Pinpoint the cell where the given text exists, returning its (X, Y) midpoint coordinate. 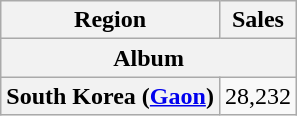
South Korea (Gaon) (110, 96)
Region (110, 20)
Sales (258, 20)
Album (149, 58)
28,232 (258, 96)
